Scan for the cell matching the given text and deliver its [x, y] coordinate at center. 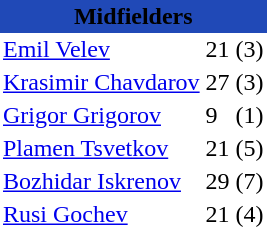
29 [218, 182]
(1) [250, 116]
Emil Velev [102, 50]
Krasimir Chavdarov [102, 82]
27 [218, 82]
Bozhidar Iskrenov [102, 182]
Midfielders [134, 16]
Grigor Grigorov [102, 116]
9 [218, 116]
(5) [250, 148]
(7) [250, 182]
Plamen Tsvetkov [102, 148]
